From the cell containing the given text, extract its center point as [x, y] coordinate. 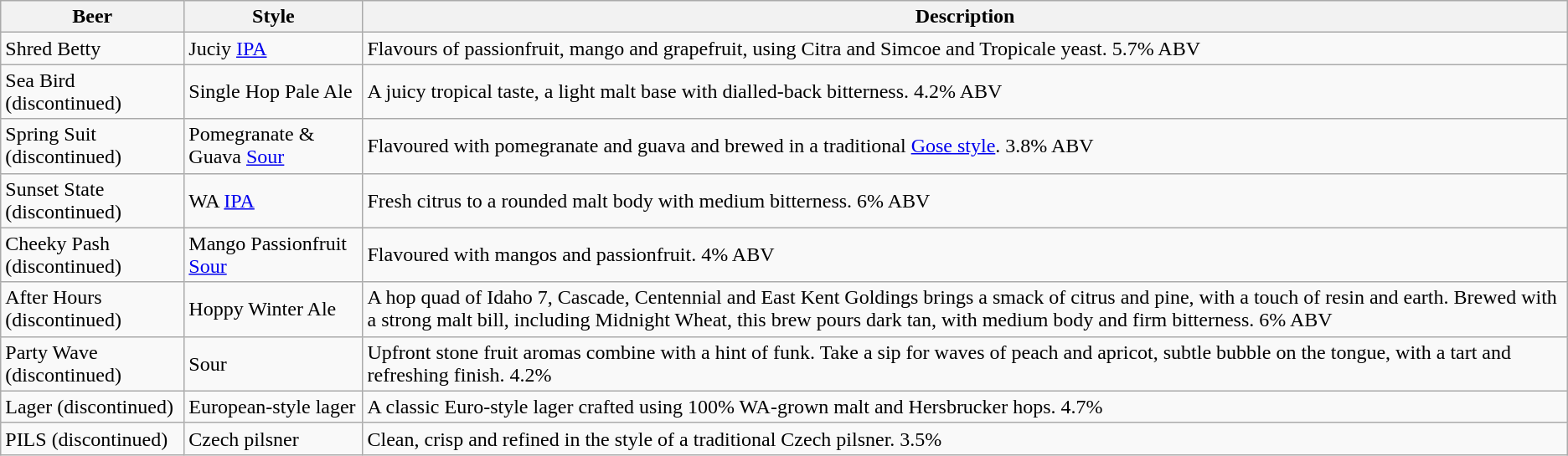
WA IPA [273, 201]
Party Wave (discontinued) [92, 363]
Lager (discontinued) [92, 407]
Single Hop Pale Ale [273, 92]
Sour [273, 363]
Sunset State (discontinued) [92, 201]
Description [965, 17]
Cheeky Pash (discontinued) [92, 254]
Flavoured with pomegranate and guava and brewed in a traditional Gose style. 3.8% ABV [965, 146]
Pomegranate & Guava Sour [273, 146]
Flavours of passionfruit, mango and grapefruit, using Citra and Simcoe and Tropicale yeast. 5.7% ABV [965, 49]
Style [273, 17]
European-style lager [273, 407]
Czech pilsner [273, 438]
Spring Suit (discontinued) [92, 146]
PILS (discontinued) [92, 438]
Juciy IPA [273, 49]
A juicy tropical taste, a light malt base with dialled-back bitterness. 4.2% ABV [965, 92]
After Hours (discontinued) [92, 310]
Beer [92, 17]
Shred Betty [92, 49]
Sea Bird (discontinued) [92, 92]
Clean, crisp and refined in the style of a traditional Czech pilsner. 3.5% [965, 438]
Fresh citrus to a rounded malt body with medium bitterness. 6% ABV [965, 201]
Mango Passionfruit Sour [273, 254]
Flavoured with mangos and passionfruit. 4% ABV [965, 254]
A classic Euro-style lager crafted using 100% WA-grown malt and Hersbrucker hops. 4.7% [965, 407]
Hoppy Winter Ale [273, 310]
